Output the (X, Y) coordinate of the center of the cell containing the given text.  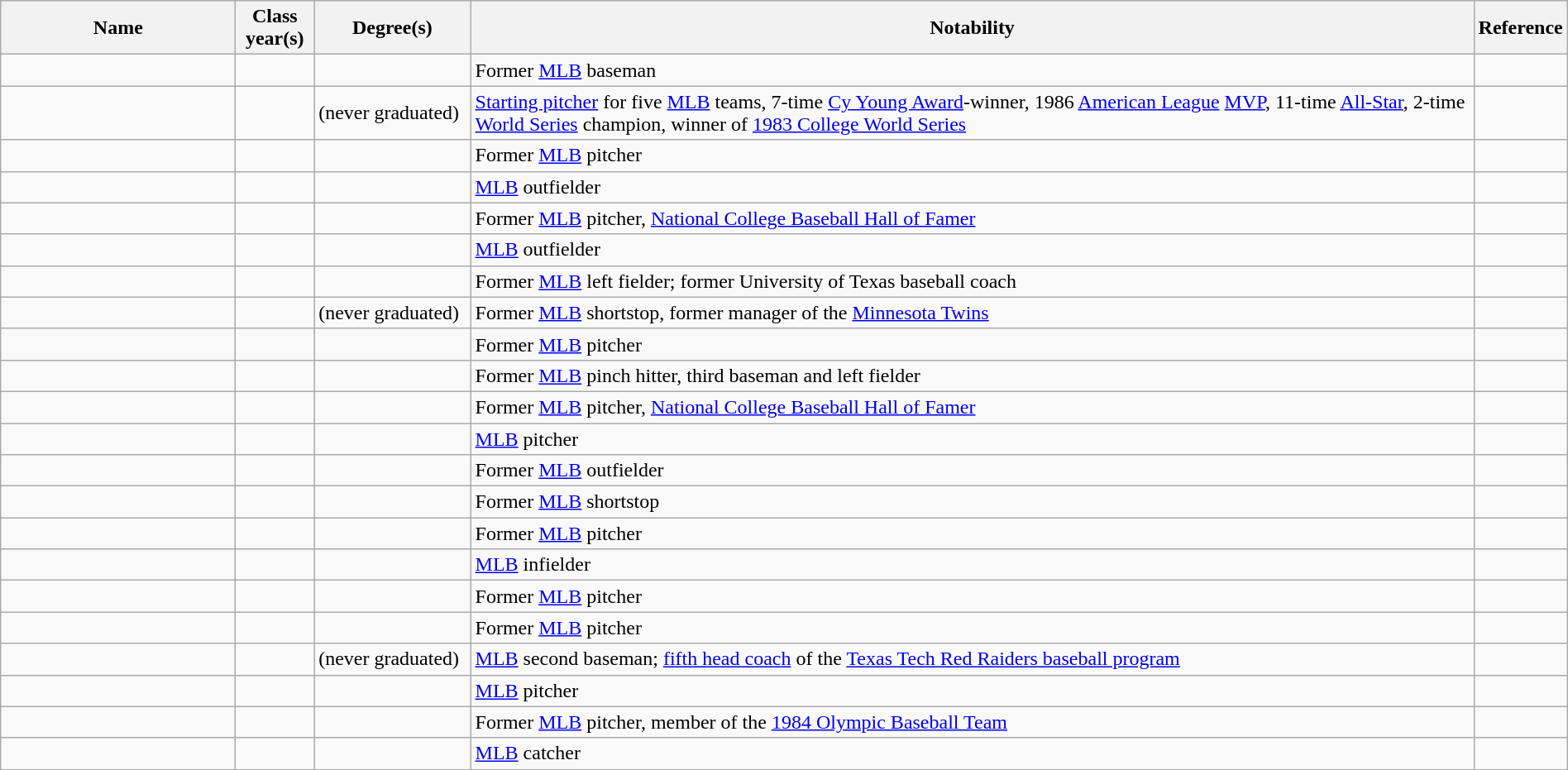
Notability (973, 28)
Name (118, 28)
Degree(s) (392, 28)
MLB second baseman; fifth head coach of the Texas Tech Red Raiders baseball program (973, 659)
Reference (1520, 28)
MLB catcher (973, 753)
Class year(s) (275, 28)
MLB infielder (973, 565)
Former MLB shortstop (973, 502)
Former MLB pitcher, member of the 1984 Olympic Baseball Team (973, 722)
Former MLB baseman (973, 70)
Former MLB left fielder; former University of Texas baseball coach (973, 281)
Former MLB shortstop, former manager of the Minnesota Twins (973, 313)
Former MLB outfielder (973, 471)
Former MLB pinch hitter, third baseman and left fielder (973, 375)
